Determine the (x, y) coordinate at the center of the cell enclosing the given text.  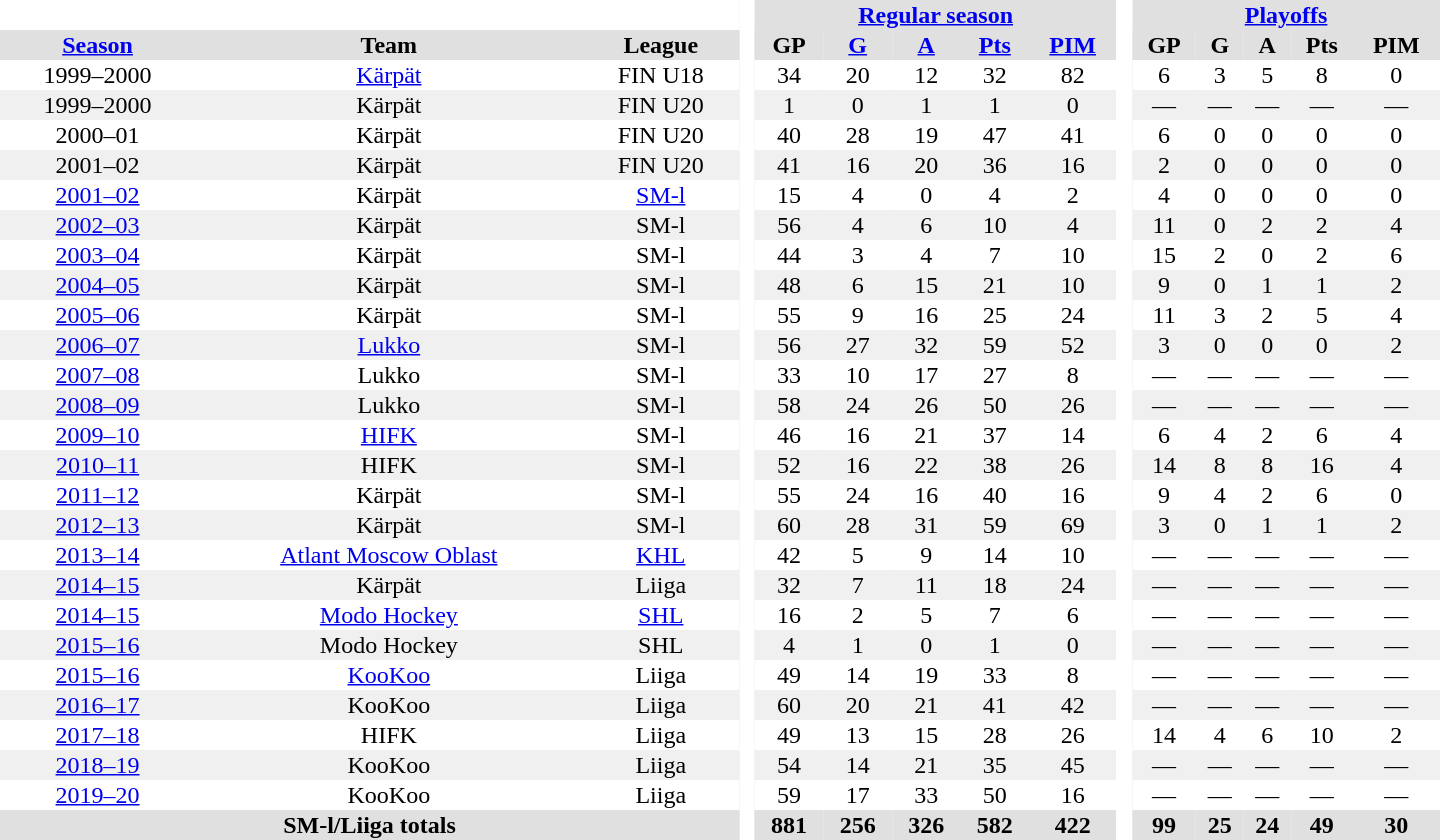
13 (858, 735)
SM-l/Liiga totals (370, 825)
2012–13 (98, 525)
881 (790, 825)
35 (994, 765)
2005–06 (98, 315)
2010–11 (98, 465)
38 (994, 465)
30 (1396, 825)
KHL (661, 555)
58 (790, 405)
48 (790, 285)
2008–09 (98, 405)
Regular season (936, 15)
22 (926, 465)
2009–10 (98, 435)
FIN U18 (661, 75)
2006–07 (98, 345)
36 (994, 165)
Season (98, 45)
82 (1072, 75)
99 (1164, 825)
47 (994, 135)
2011–12 (98, 495)
Playoffs (1286, 15)
2007–08 (98, 375)
18 (994, 585)
256 (858, 825)
37 (994, 435)
2003–04 (98, 255)
46 (790, 435)
31 (926, 525)
2002–03 (98, 225)
Team (388, 45)
34 (790, 75)
12 (926, 75)
54 (790, 765)
2019–20 (98, 795)
Atlant Moscow Oblast (388, 555)
League (661, 45)
44 (790, 255)
2000–01 (98, 135)
582 (994, 825)
2004–05 (98, 285)
69 (1072, 525)
2016–17 (98, 705)
2018–19 (98, 765)
422 (1072, 825)
2017–18 (98, 735)
45 (1072, 765)
326 (926, 825)
2013–14 (98, 555)
